Capture the cell that displays the provided text and extract its [X, Y] central coordinate. 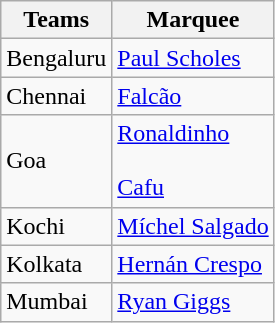
Kochi [56, 226]
Kolkata [56, 264]
Ronaldinho Cafu [193, 161]
Hernán Crespo [193, 264]
Chennai [56, 96]
Marquee [193, 20]
Goa [56, 161]
Ryan Giggs [193, 302]
Bengaluru [56, 58]
Míchel Salgado [193, 226]
Mumbai [56, 302]
Paul Scholes [193, 58]
Teams [56, 20]
Falcão [193, 96]
